Extract the (X, Y) coordinate from the center of the cell holding the provided text.  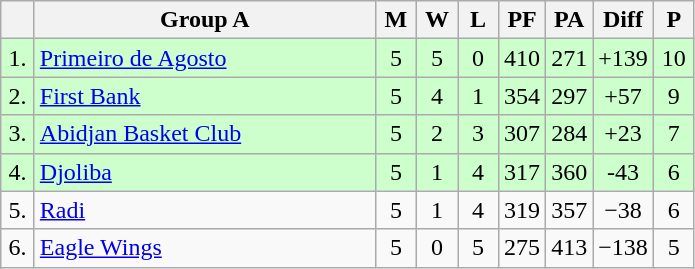
W (436, 20)
297 (570, 96)
L (478, 20)
Radi (204, 210)
354 (522, 96)
PF (522, 20)
357 (570, 210)
317 (522, 172)
+139 (624, 58)
413 (570, 248)
Eagle Wings (204, 248)
307 (522, 134)
Abidjan Basket Club (204, 134)
Group A (204, 20)
+23 (624, 134)
410 (522, 58)
360 (570, 172)
6. (18, 248)
3 (478, 134)
319 (522, 210)
Primeiro de Agosto (204, 58)
P (674, 20)
7 (674, 134)
PA (570, 20)
2 (436, 134)
1. (18, 58)
9 (674, 96)
284 (570, 134)
275 (522, 248)
271 (570, 58)
4. (18, 172)
10 (674, 58)
M (396, 20)
Djoliba (204, 172)
First Bank (204, 96)
+57 (624, 96)
5. (18, 210)
-43 (624, 172)
Diff (624, 20)
2. (18, 96)
−38 (624, 210)
3. (18, 134)
−138 (624, 248)
